For the text-containing cell, return its midpoint in [X, Y] coordinate format. 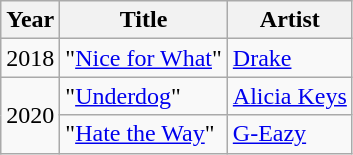
G-Eazy [290, 134]
Year [30, 20]
Title [144, 20]
Drake [290, 58]
"Underdog" [144, 96]
2020 [30, 115]
"Nice for What" [144, 58]
"Hate the Way" [144, 134]
2018 [30, 58]
Alicia Keys [290, 96]
Artist [290, 20]
